Extract the [x, y] coordinate from the center of the cell holding the provided text.  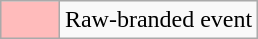
Raw-branded event [158, 20]
